Locate the cell with the specified text and output its [x, y] center coordinate. 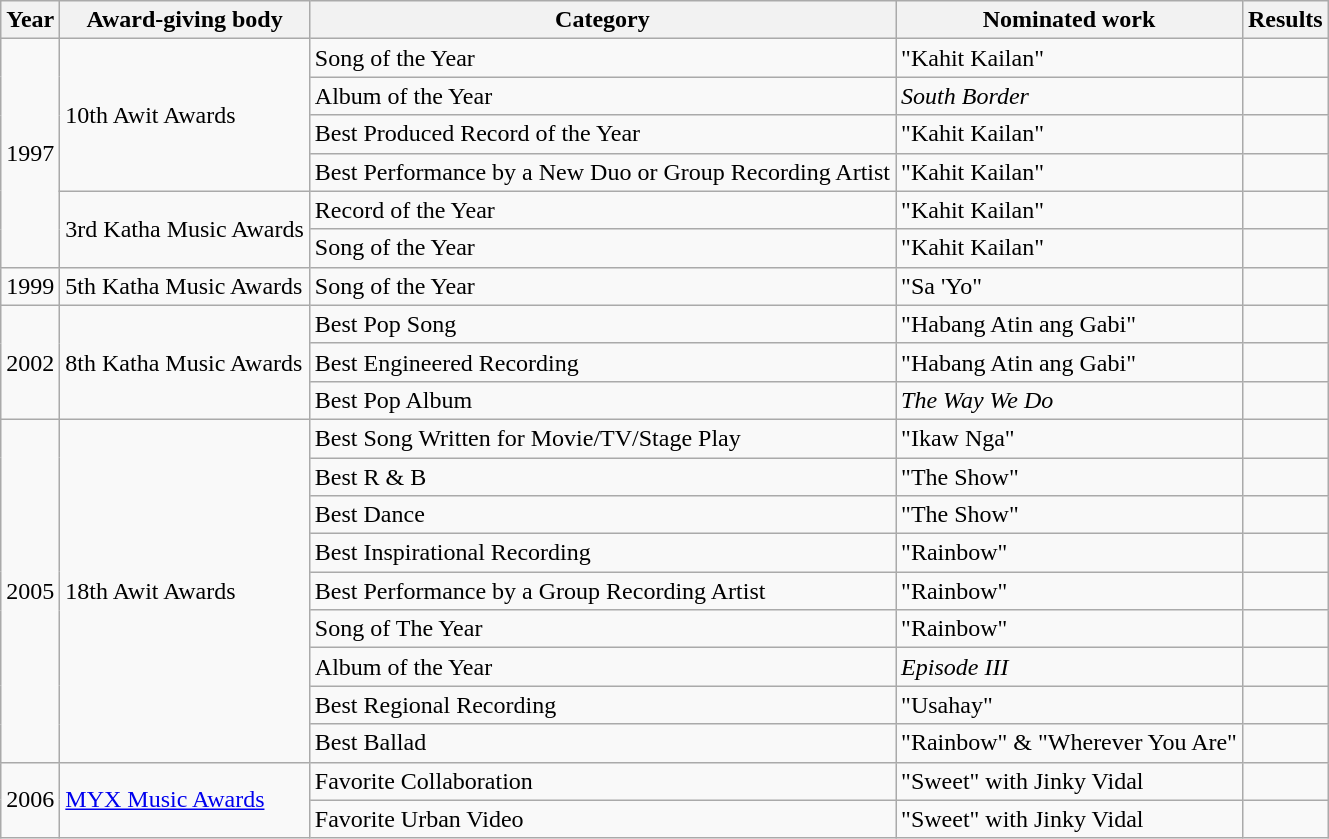
"Ikaw Nga" [1070, 438]
1997 [30, 153]
2005 [30, 590]
Year [30, 20]
"Rainbow" & "Wherever You Are" [1070, 743]
Best Regional Recording [602, 705]
"Sa 'Yo" [1070, 286]
Record of the Year [602, 210]
Best Ballad [602, 743]
Best Inspirational Recording [602, 553]
Best Performance by a Group Recording Artist [602, 591]
Best Pop Album [602, 400]
Best Engineered Recording [602, 362]
"Usahay" [1070, 705]
Best Dance [602, 515]
Best Performance by a New Duo or Group Recording Artist [602, 172]
The Way We Do [1070, 400]
3rd Katha Music Awards [184, 229]
Results [1285, 20]
Episode III [1070, 667]
Nominated work [1070, 20]
8th Katha Music Awards [184, 362]
2002 [30, 362]
Category [602, 20]
Song of The Year [602, 629]
South Border [1070, 96]
Award-giving body [184, 20]
Best R & B [602, 477]
Best Produced Record of the Year [602, 134]
5th Katha Music Awards [184, 286]
Best Song Written for Movie/TV/Stage Play [602, 438]
Best Pop Song [602, 324]
Favorite Urban Video [602, 819]
MYX Music Awards [184, 800]
18th Awit Awards [184, 590]
10th Awit Awards [184, 115]
2006 [30, 800]
Favorite Collaboration [602, 781]
1999 [30, 286]
